Extract the (x, y) coordinate from the center of the cell holding the provided text.  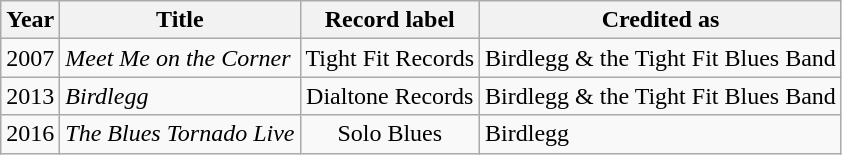
Credited as (661, 20)
Tight Fit Records (390, 58)
Dialtone Records (390, 96)
2013 (30, 96)
Solo Blues (390, 134)
2007 (30, 58)
The Blues Tornado Live (180, 134)
Title (180, 20)
2016 (30, 134)
Record label (390, 20)
Year (30, 20)
Meet Me on the Corner (180, 58)
